Pinpoint the cell where the given text exists, returning its (x, y) midpoint coordinate. 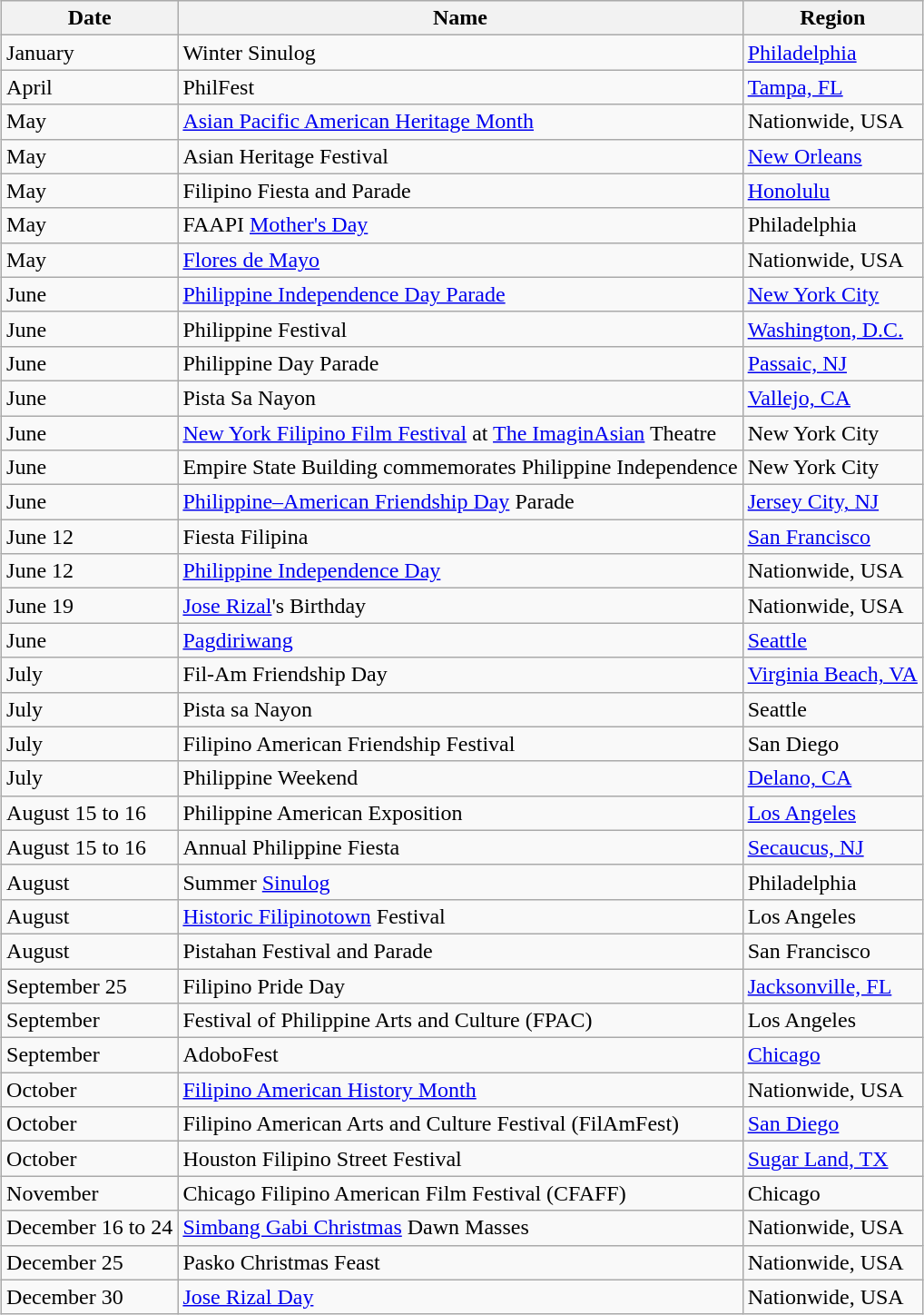
Delano, CA (832, 778)
Winter Sinulog (460, 53)
Virginia Beach, VA (832, 675)
Sugar Land, TX (832, 1159)
Filipino Fiesta and Parade (460, 191)
Fil-Am Friendship Day (460, 675)
Jersey City, NJ (832, 502)
Filipino American History Month (460, 1090)
Philippine–American Friendship Day Parade (460, 502)
Asian Pacific American Heritage Month (460, 122)
Philippine Festival (460, 329)
January (90, 53)
Pagdiriwang (460, 640)
Philippine Independence Day (460, 571)
Jose Rizal's Birthday (460, 606)
Annual Philippine Fiesta (460, 847)
Honolulu (832, 191)
Washington, D.C. (832, 329)
Philippine Day Parade (460, 363)
September 25 (90, 985)
Asian Heritage Festival (460, 156)
Philippine American Exposition (460, 813)
Filipino American Friendship Festival (460, 744)
Filipino Pride Day (460, 985)
New York Filipino Film Festival at The ImaginAsian Theatre (460, 433)
FAAPI Mother's Day (460, 225)
December 16 to 24 (90, 1228)
Philippine Independence Day Parade (460, 294)
November (90, 1193)
Jose Rizal Day (460, 1297)
Chicago Filipino American Film Festival (CFAFF) (460, 1193)
Houston Filipino Street Festival (460, 1159)
Simbang Gabi Christmas Dawn Masses (460, 1228)
Filipino American Arts and Culture Festival (FilAmFest) (460, 1124)
Philippine Weekend (460, 778)
Summer Sinulog (460, 882)
New Orleans (832, 156)
Vallejo, CA (832, 398)
Festival of Philippine Arts and Culture (FPAC) (460, 1021)
Jacksonville, FL (832, 985)
Fiesta Filipina (460, 537)
Date (90, 18)
Name (460, 18)
Pista Sa Nayon (460, 398)
Historic Filipinotown Festival (460, 916)
Pasko Christmas Feast (460, 1262)
AdoboFest (460, 1055)
April (90, 87)
Tampa, FL (832, 87)
December 30 (90, 1297)
Empire State Building commemorates Philippine Independence (460, 468)
Region (832, 18)
Flores de Mayo (460, 260)
June 19 (90, 606)
PhilFest (460, 87)
Pista sa Nayon (460, 709)
December 25 (90, 1262)
Passaic, NJ (832, 363)
Secaucus, NJ (832, 847)
Pistahan Festival and Parade (460, 951)
